Identify which cell holds the provided text, then report its [X, Y] central coordinate. 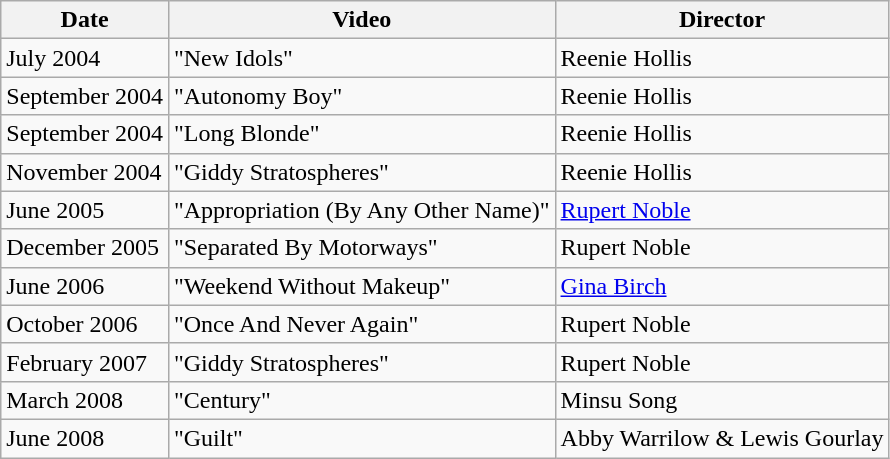
"Long Blonde" [362, 134]
Abby Warrilow & Lewis Gourlay [722, 438]
November 2004 [85, 172]
Gina Birch [722, 286]
June 2005 [85, 210]
"Weekend Without Makeup" [362, 286]
"Once And Never Again" [362, 324]
Director [722, 20]
"Century" [362, 400]
July 2004 [85, 58]
February 2007 [85, 362]
"Guilt" [362, 438]
"Autonomy Boy" [362, 96]
Date [85, 20]
"Separated By Motorways" [362, 248]
"New Idols" [362, 58]
December 2005 [85, 248]
March 2008 [85, 400]
June 2008 [85, 438]
Video [362, 20]
June 2006 [85, 286]
Minsu Song [722, 400]
"Appropriation (By Any Other Name)" [362, 210]
October 2006 [85, 324]
